Scan for the cell matching the given text and deliver its (x, y) coordinate at center. 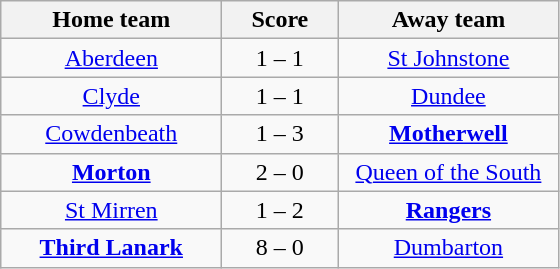
8 – 0 (280, 248)
Dundee (448, 96)
Queen of the South (448, 172)
1 – 2 (280, 210)
Morton (112, 172)
Away team (448, 20)
Score (280, 20)
Motherwell (448, 134)
St Johnstone (448, 58)
Aberdeen (112, 58)
Cowdenbeath (112, 134)
St Mirren (112, 210)
Third Lanark (112, 248)
Dumbarton (448, 248)
Rangers (448, 210)
2 – 0 (280, 172)
Clyde (112, 96)
Home team (112, 20)
1 – 3 (280, 134)
